Identify which cell holds the provided text, then report its [x, y] central coordinate. 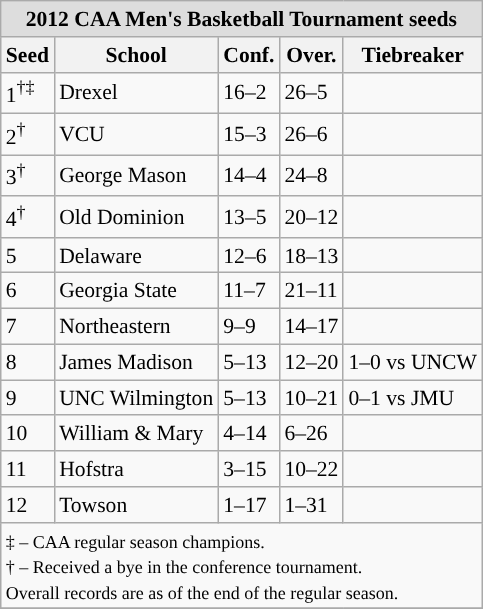
0–1 vs JMU [412, 398]
Tiebreaker [412, 55]
2† [28, 134]
10–22 [311, 469]
8 [28, 363]
12–6 [248, 256]
13–5 [248, 216]
12 [28, 505]
4† [28, 216]
9 [28, 398]
Drexel [136, 92]
14–17 [311, 327]
26–5 [311, 92]
Towson [136, 505]
6–26 [311, 434]
16–2 [248, 92]
3† [28, 176]
Over. [311, 55]
21–11 [311, 291]
3–15 [248, 469]
Hofstra [136, 469]
7 [28, 327]
1–0 vs UNCW [412, 363]
9–9 [248, 327]
Delaware [136, 256]
UNC Wilmington [136, 398]
1–17 [248, 505]
5 [28, 256]
12–20 [311, 363]
11 [28, 469]
26–6 [311, 134]
24–8 [311, 176]
VCU [136, 134]
1–31 [311, 505]
6 [28, 291]
Seed [28, 55]
20–12 [311, 216]
George Mason [136, 176]
Conf. [248, 55]
Georgia State [136, 291]
4–14 [248, 434]
2012 CAA Men's Basketball Tournament seeds [242, 19]
Old Dominion [136, 216]
10 [28, 434]
1†‡ [28, 92]
11–7 [248, 291]
Northeastern [136, 327]
15–3 [248, 134]
10–21 [311, 398]
William & Mary [136, 434]
James Madison [136, 363]
School [136, 55]
18–13 [311, 256]
14–4 [248, 176]
